Extract the [x, y] coordinate from the center of the cell holding the provided text.  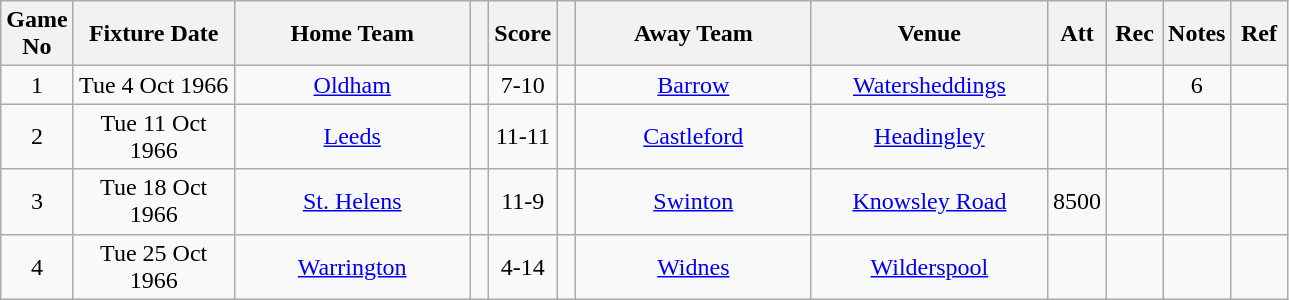
Tue 4 Oct 1966 [154, 85]
Widnes [693, 266]
2 [37, 136]
3 [37, 202]
Oldham [352, 85]
Venue [929, 34]
4 [37, 266]
Tue 25 Oct 1966 [154, 266]
Notes [1197, 34]
4-14 [523, 266]
Ref [1259, 34]
Away Team [693, 34]
Att [1076, 34]
Rec [1135, 34]
11-11 [523, 136]
Leeds [352, 136]
Score [523, 34]
Knowsley Road [929, 202]
8500 [1076, 202]
Home Team [352, 34]
Castleford [693, 136]
Tue 18 Oct 1966 [154, 202]
Swinton [693, 202]
6 [1197, 85]
Watersheddings [929, 85]
Headingley [929, 136]
11-9 [523, 202]
7-10 [523, 85]
Barrow [693, 85]
St. Helens [352, 202]
1 [37, 85]
Tue 11 Oct 1966 [154, 136]
Warrington [352, 266]
Game No [37, 34]
Wilderspool [929, 266]
Fixture Date [154, 34]
